Return [X, Y] of the center of cell containing provided text 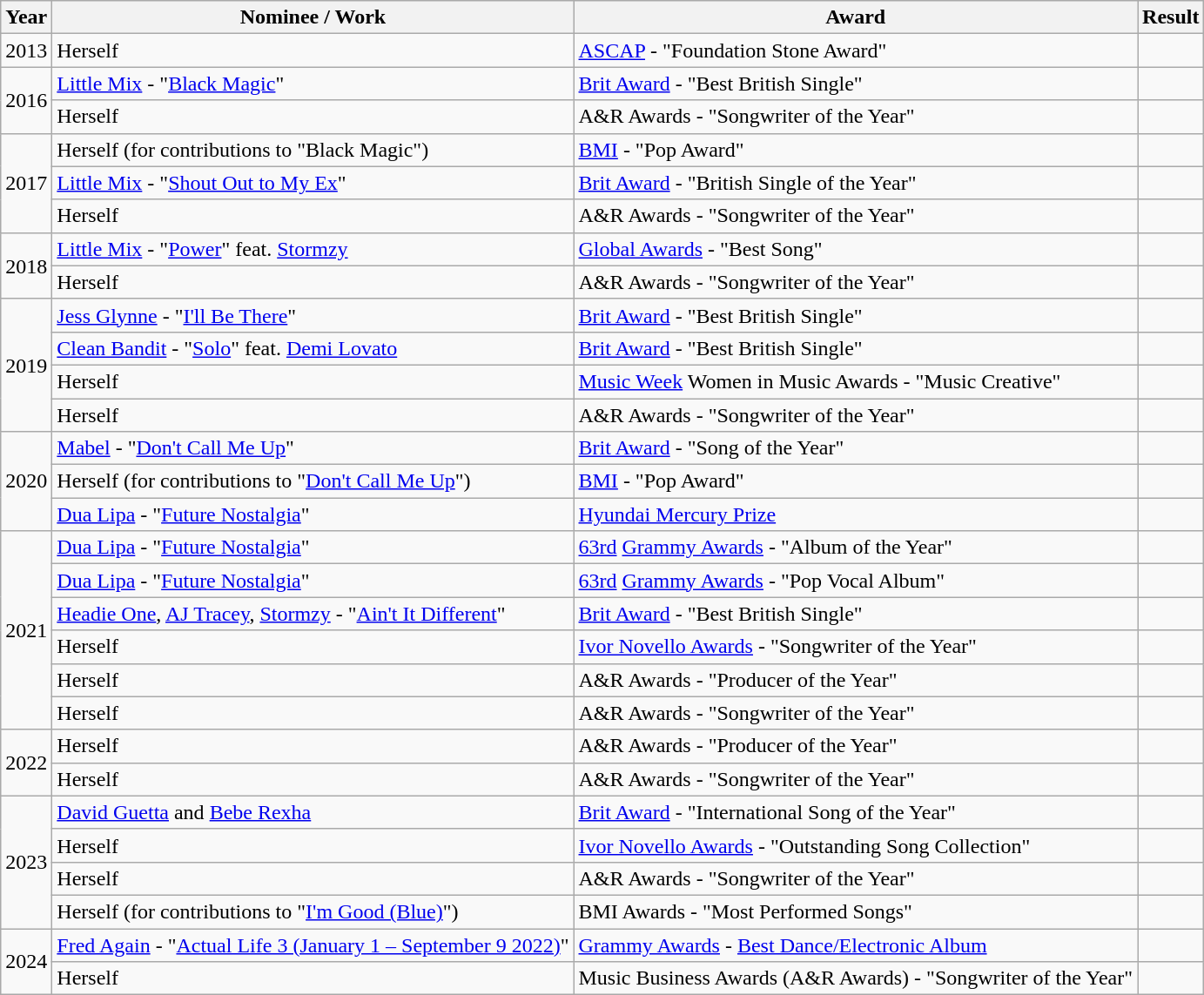
Little Mix - "Power" feat. Stormzy [313, 249]
Herself (for contributions to "Don't Call Me Up") [313, 481]
Clean Bandit - "Solo" feat. Demi Lovato [313, 348]
Headie One, AJ Tracey, Stormzy - "Ain't It Different" [313, 614]
Little Mix - "Shout Out to My Ex" [313, 183]
2019 [26, 365]
2021 [26, 630]
David Guetta and Bebe Rexha [313, 812]
BMI Awards - "Most Performed Songs" [856, 911]
Brit Award - "Song of the Year" [856, 448]
ASCAP - "Foundation Stone Award" [856, 50]
63rd Grammy Awards - "Album of the Year" [856, 548]
Result [1171, 17]
Award [856, 17]
Ivor Novello Awards - "Songwriter of the Year" [856, 647]
Ivor Novello Awards - "Outstanding Song Collection" [856, 845]
Mabel - "Don't Call Me Up" [313, 448]
2023 [26, 862]
Jess Glynne - "I'll Be There" [313, 315]
2024 [26, 961]
2022 [26, 763]
63rd Grammy Awards - "Pop Vocal Album" [856, 581]
Herself (for contributions to "I'm Good (Blue)") [313, 911]
2013 [26, 50]
Grammy Awards - Best Dance/Electronic Album [856, 945]
Year [26, 17]
Little Mix - "Black Magic" [313, 84]
2018 [26, 266]
2020 [26, 481]
2017 [26, 183]
Music Week Women in Music Awards - "Music Creative" [856, 381]
Brit Award - "British Single of the Year" [856, 183]
Global Awards - "Best Song" [856, 249]
Hyundai Mercury Prize [856, 514]
Herself (for contributions to "Black Magic") [313, 150]
Music Business Awards (A&R Awards) - "Songwriter of the Year" [856, 978]
2016 [26, 100]
Nominee / Work [313, 17]
Brit Award - "International Song of the Year" [856, 812]
Fred Again - "Actual Life 3 (January 1 – September 9 2022)" [313, 945]
